From the cell containing the given text, extract its center point as [X, Y] coordinate. 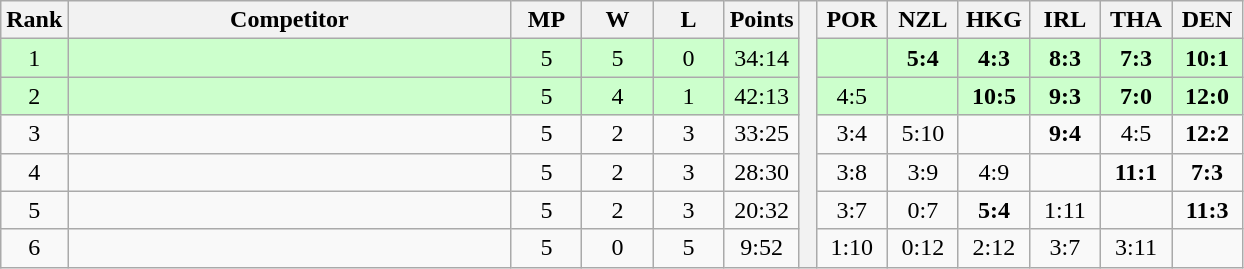
1:10 [852, 248]
10:5 [994, 96]
33:25 [762, 134]
12:2 [1208, 134]
Competitor [290, 20]
6 [34, 248]
DEN [1208, 20]
9:3 [1064, 96]
MP [546, 20]
20:32 [762, 210]
3:11 [1136, 248]
5:10 [922, 134]
2:12 [994, 248]
12:0 [1208, 96]
9:52 [762, 248]
7:0 [1136, 96]
11:1 [1136, 172]
1:11 [1064, 210]
HKG [994, 20]
42:13 [762, 96]
4:9 [994, 172]
9:4 [1064, 134]
POR [852, 20]
8:3 [1064, 58]
L [688, 20]
34:14 [762, 58]
4:3 [994, 58]
Rank [34, 20]
0:12 [922, 248]
0:7 [922, 210]
THA [1136, 20]
3:8 [852, 172]
Points [762, 20]
28:30 [762, 172]
11:3 [1208, 210]
W [618, 20]
3:9 [922, 172]
3:4 [852, 134]
10:1 [1208, 58]
IRL [1064, 20]
NZL [922, 20]
